Detect which cell encompasses the target text, then output its [X, Y] center coordinate. 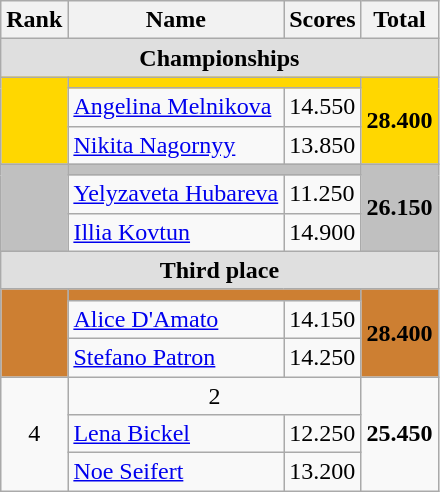
13.850 [322, 145]
Yelyzaveta Hubareva [176, 194]
Lena Bickel [176, 434]
Total [400, 20]
11.250 [322, 194]
4 [34, 433]
Nikita Nagornyy [176, 145]
Name [176, 20]
Rank [34, 20]
Angelina Melnikova [176, 107]
26.150 [400, 208]
12.250 [322, 434]
Stefano Patron [176, 357]
Championships [220, 58]
14.900 [322, 232]
14.150 [322, 319]
13.200 [322, 472]
2 [214, 395]
Scores [322, 20]
Alice D'Amato [176, 319]
Illia Kovtun [176, 232]
Third place [220, 270]
25.450 [400, 433]
Noe Seifert [176, 472]
14.250 [322, 357]
14.550 [322, 107]
